Locate the cell with the specified text and output its (X, Y) center coordinate. 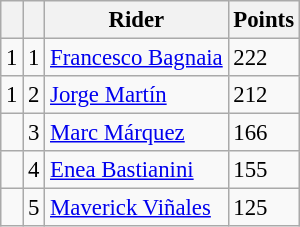
Marc Márquez (136, 133)
Maverick Viñales (136, 208)
4 (34, 170)
166 (264, 133)
Jorge Martín (136, 95)
3 (34, 133)
Points (264, 20)
5 (34, 208)
2 (34, 95)
155 (264, 170)
212 (264, 95)
222 (264, 58)
125 (264, 208)
Francesco Bagnaia (136, 58)
Rider (136, 20)
Enea Bastianini (136, 170)
